Provide the [x, y] coordinate of the cell's center where the given text is located.  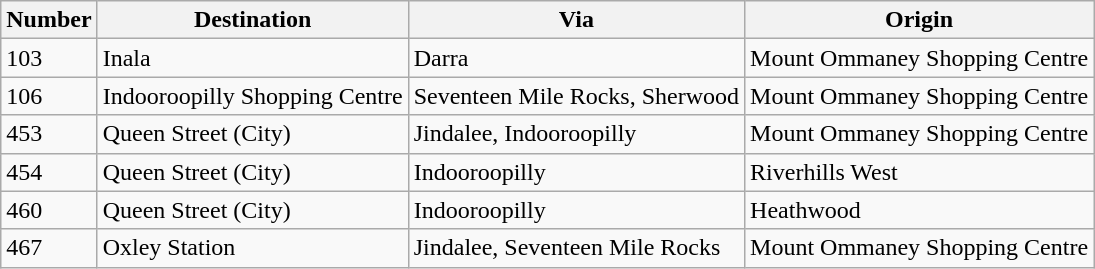
Jindalee, Indooroopilly [576, 134]
Darra [576, 58]
Seventeen Mile Rocks, Sherwood [576, 96]
Number [49, 20]
Jindalee, Seventeen Mile Rocks [576, 248]
Oxley Station [252, 248]
453 [49, 134]
103 [49, 58]
Riverhills West [920, 172]
106 [49, 96]
Heathwood [920, 210]
Via [576, 20]
460 [49, 210]
Inala [252, 58]
Destination [252, 20]
Origin [920, 20]
Indooroopilly Shopping Centre [252, 96]
454 [49, 172]
467 [49, 248]
